Locate the cell with the specified text and output its [X, Y] center coordinate. 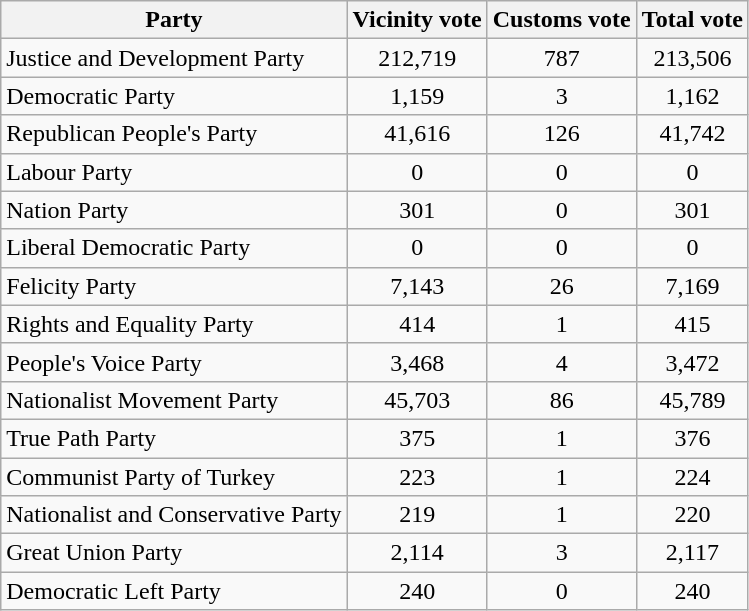
1,162 [692, 96]
True Path Party [174, 438]
Nation Party [174, 210]
Justice and Development Party [174, 58]
Total vote [692, 20]
Vicinity vote [417, 20]
3,468 [417, 362]
Rights and Equality Party [174, 324]
Nationalist and Conservative Party [174, 515]
86 [562, 400]
45,789 [692, 400]
4 [562, 362]
1,159 [417, 96]
Republican People's Party [174, 134]
People's Voice Party [174, 362]
Communist Party of Turkey [174, 477]
7,169 [692, 286]
26 [562, 286]
220 [692, 515]
212,719 [417, 58]
Democratic Party [174, 96]
2,117 [692, 553]
3,472 [692, 362]
Party [174, 20]
414 [417, 324]
2,114 [417, 553]
41,742 [692, 134]
Labour Party [174, 172]
213,506 [692, 58]
Felicity Party [174, 286]
7,143 [417, 286]
41,616 [417, 134]
223 [417, 477]
219 [417, 515]
224 [692, 477]
126 [562, 134]
375 [417, 438]
Liberal Democratic Party [174, 248]
376 [692, 438]
Customs vote [562, 20]
Nationalist Movement Party [174, 400]
787 [562, 58]
45,703 [417, 400]
Democratic Left Party [174, 591]
Great Union Party [174, 553]
415 [692, 324]
